Output the [X, Y] coordinate of the center of the cell containing the given text.  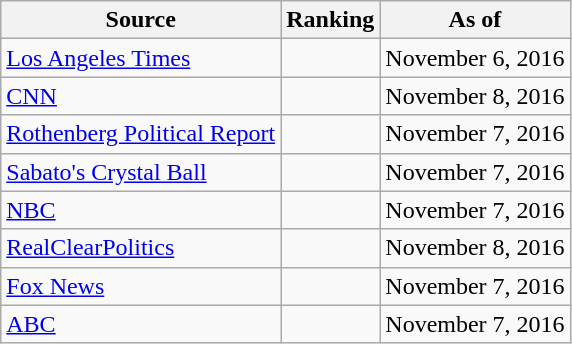
Rothenberg Political Report [141, 134]
As of [475, 20]
RealClearPolitics [141, 248]
Fox News [141, 286]
Sabato's Crystal Ball [141, 172]
Source [141, 20]
ABC [141, 324]
CNN [141, 96]
Ranking [330, 20]
November 6, 2016 [475, 58]
NBC [141, 210]
Los Angeles Times [141, 58]
